Extract the [X, Y] coordinate from the center of the cell holding the provided text.  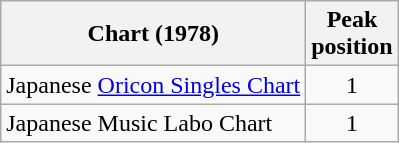
Japanese Music Labo Chart [154, 123]
Peakposition [352, 34]
Chart (1978) [154, 34]
Japanese Oricon Singles Chart [154, 85]
